Return the (x, y) coordinate for the center point of the cell that contains the specified text.  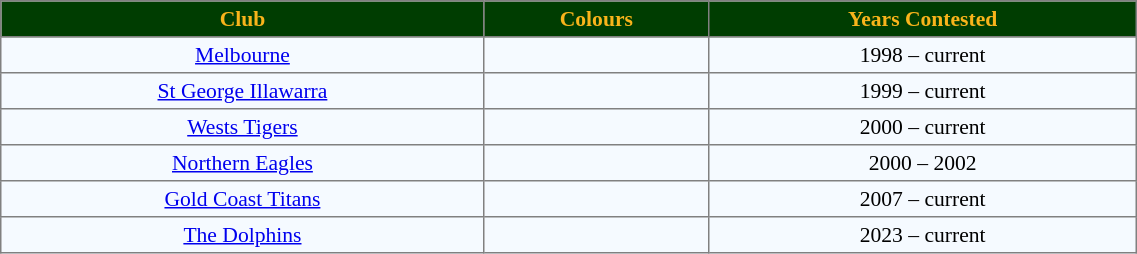
2000 – current (922, 127)
Gold Coast Titans (242, 199)
Years Contested (922, 19)
The Dolphins (242, 235)
Colours (596, 19)
2000 – 2002 (922, 163)
1999 – current (922, 91)
Club (242, 19)
2023 – current (922, 235)
Wests Tigers (242, 127)
1998 – current (922, 55)
2007 – current (922, 199)
Melbourne (242, 55)
Northern Eagles (242, 163)
St George Illawarra (242, 91)
